From the cell containing the given text, extract its center point as (x, y) coordinate. 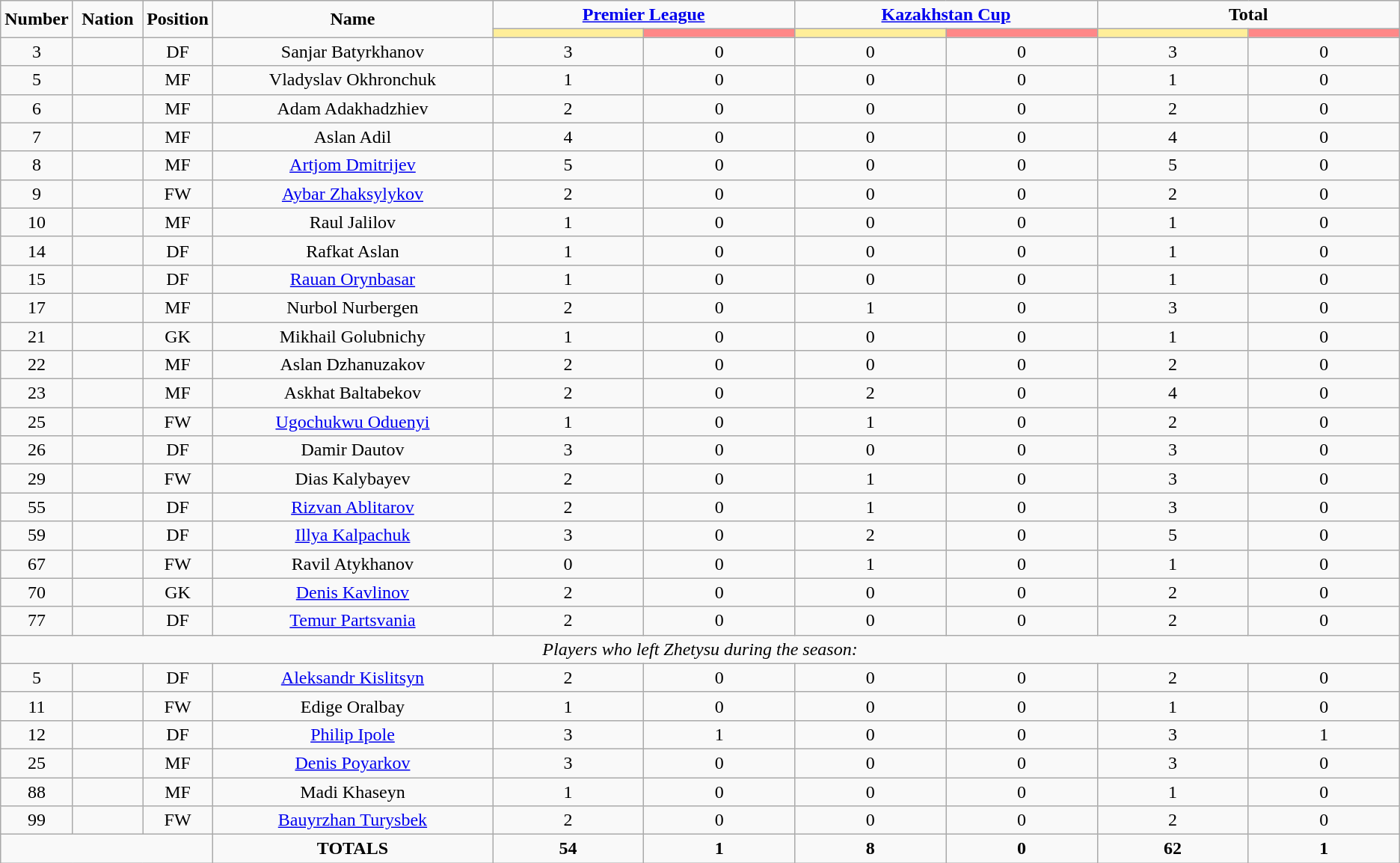
Rafkat Aslan (352, 251)
Philip Ipole (352, 734)
55 (37, 507)
22 (37, 365)
11 (37, 706)
Number (37, 19)
Sanjar Batyrkhanov (352, 52)
Rizvan Ablitarov (352, 507)
Mikhail Golubnichy (352, 336)
Ravil Atykhanov (352, 564)
Aleksandr Kislitsyn (352, 678)
Name (352, 19)
Denis Poyarkov (352, 763)
Total (1248, 15)
Denis Kavlinov (352, 592)
Artjom Dmitrijev (352, 165)
12 (37, 734)
Damir Dautov (352, 450)
Askhat Baltabekov (352, 393)
Players who left Zhetysu during the season: (700, 649)
14 (37, 251)
Premier League (643, 15)
Adam Adakhadzhiev (352, 108)
Aslan Adil (352, 137)
Madi Khaseyn (352, 792)
TOTALS (352, 849)
23 (37, 393)
Illya Kalpachuk (352, 535)
62 (1173, 849)
Dias Kalybayev (352, 479)
Ugochukwu Oduenyi (352, 422)
9 (37, 194)
Position (178, 19)
88 (37, 792)
17 (37, 307)
Aslan Dzhanuzakov (352, 365)
Temur Partsvania (352, 621)
21 (37, 336)
Vladyslav Okhronchuk (352, 80)
15 (37, 279)
54 (568, 849)
Nation (108, 19)
Nurbol Nurbergen (352, 307)
99 (37, 820)
29 (37, 479)
67 (37, 564)
Rauan Orynbasar (352, 279)
Edige Oralbay (352, 706)
Kazakhstan Cup (946, 15)
77 (37, 621)
6 (37, 108)
Raul Jalilov (352, 222)
10 (37, 222)
26 (37, 450)
Aybar Zhaksylykov (352, 194)
70 (37, 592)
59 (37, 535)
Bauyrzhan Turysbek (352, 820)
7 (37, 137)
